Capture the cell that displays the provided text and extract its (X, Y) central coordinate. 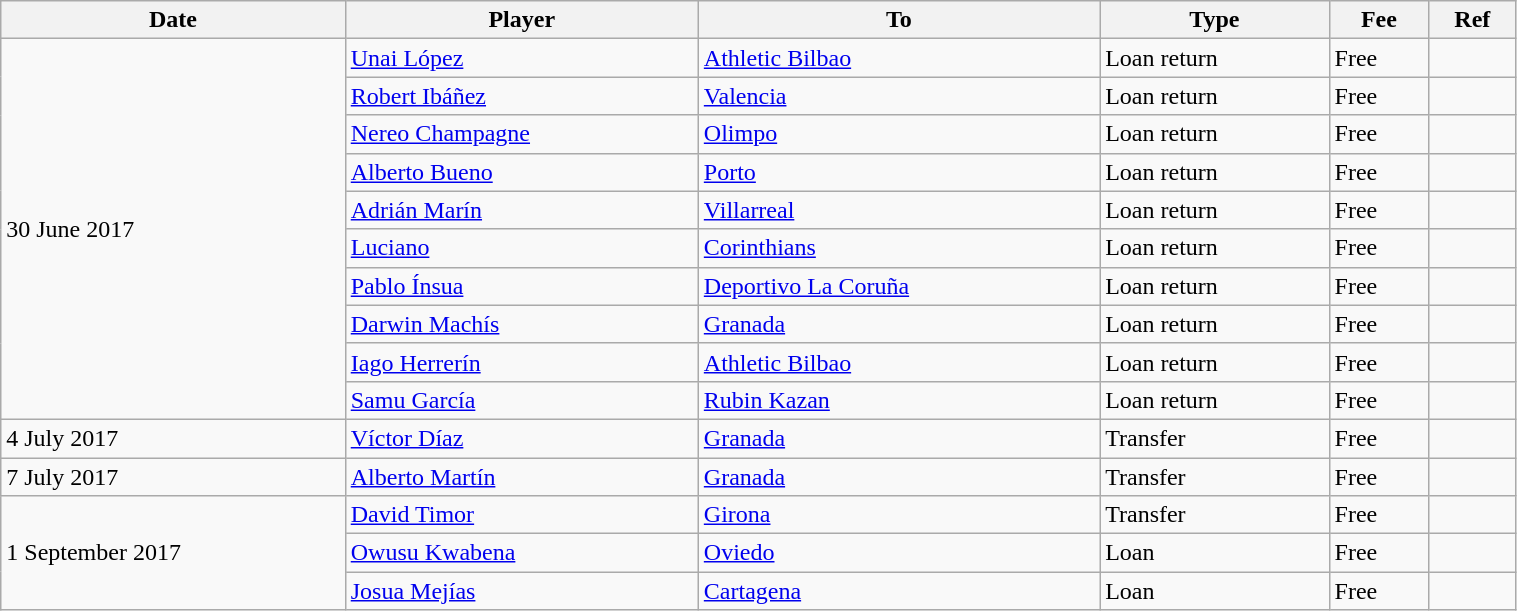
Pablo Ínsua (522, 286)
Girona (898, 515)
30 June 2017 (173, 230)
Villarreal (898, 210)
Olimpo (898, 134)
Víctor Díaz (522, 438)
Cartagena (898, 591)
Deportivo La Coruña (898, 286)
Robert Ibáñez (522, 96)
Oviedo (898, 553)
Unai López (522, 58)
Date (173, 20)
Iago Herrerín (522, 362)
To (898, 20)
Rubin Kazan (898, 400)
Luciano (522, 248)
1 September 2017 (173, 553)
Adrián Marín (522, 210)
Valencia (898, 96)
Alberto Bueno (522, 172)
Josua Mejías (522, 591)
Owusu Kwabena (522, 553)
David Timor (522, 515)
Fee (1379, 20)
Corinthians (898, 248)
Alberto Martín (522, 477)
4 July 2017 (173, 438)
Darwin Machís (522, 324)
7 July 2017 (173, 477)
Player (522, 20)
Ref (1472, 20)
Samu García (522, 400)
Nereo Champagne (522, 134)
Porto (898, 172)
Type (1214, 20)
